Identify which cell holds the provided text, then report its (x, y) central coordinate. 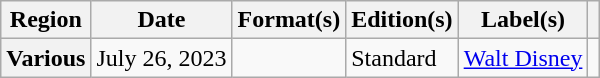
Label(s) (523, 20)
Format(s) (289, 20)
Edition(s) (402, 20)
Region (46, 20)
Date (162, 20)
Various (46, 58)
Walt Disney (523, 58)
July 26, 2023 (162, 58)
Standard (402, 58)
